Scan for the cell matching the given text and deliver its (X, Y) coordinate at center. 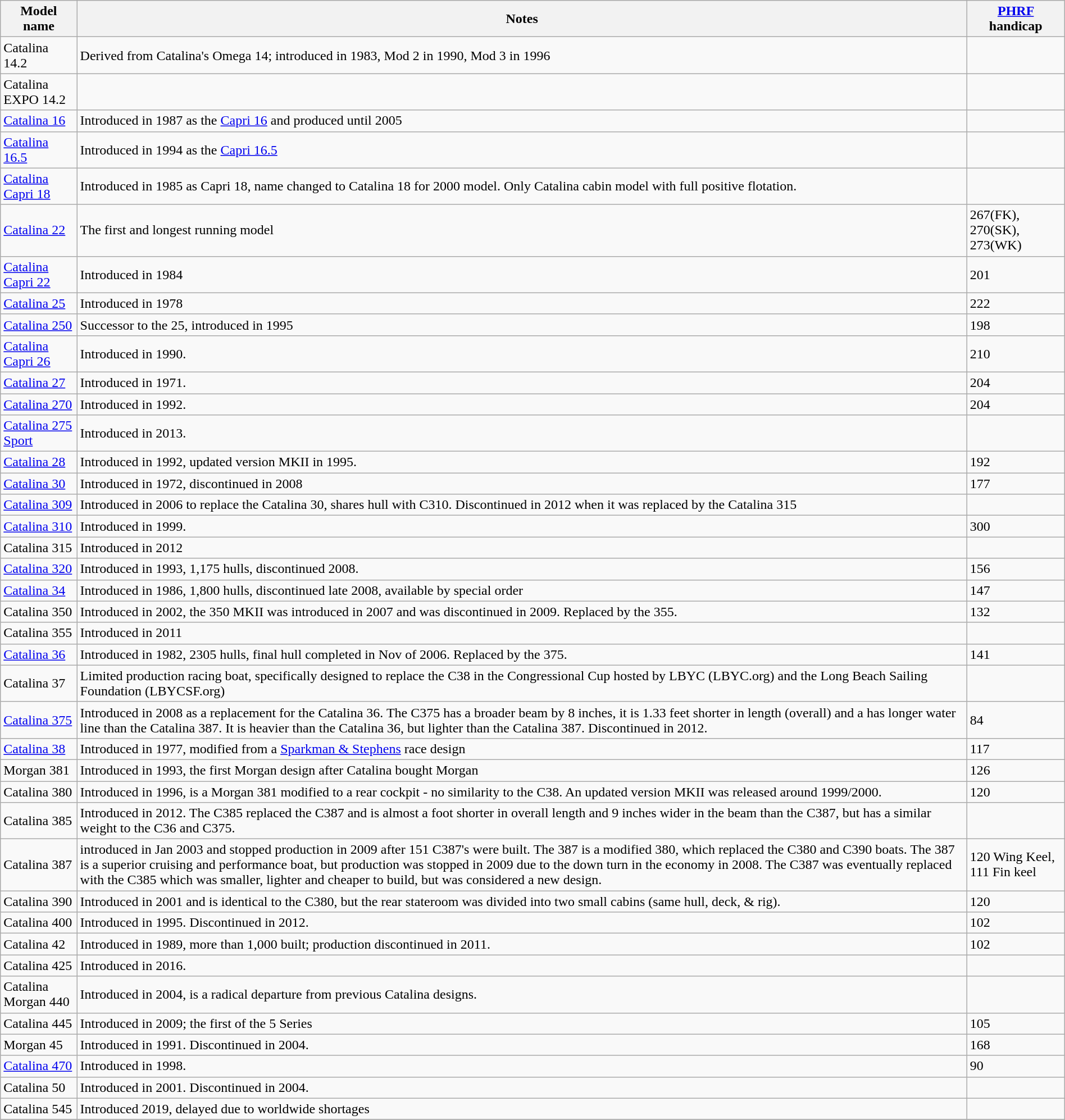
Catalina 545 (39, 1109)
Introduced in 2006 to replace the Catalina 30, shares hull with C310. Discontinued in 2012 when it was replaced by the Catalina 315 (522, 505)
Notes (522, 19)
Catalina 355 (39, 633)
Catalina 385 (39, 821)
Catalina 22 (39, 230)
Catalina 50 (39, 1087)
Derived from Catalina's Omega 14; introduced in 1983, Mod 2 in 1990, Mod 3 in 1996 (522, 55)
192 (1016, 462)
126 (1016, 770)
Introduced in 1994 as the Capri 16.5 (522, 149)
Introduced in 1978 (522, 303)
222 (1016, 303)
120 Wing Keel, 111 Fin keel (1016, 865)
Introduced in 1991. Discontinued in 2004. (522, 1045)
Introduced in 1972, discontinued in 2008 (522, 484)
Introduced in 1990. (522, 354)
Introduced in 1993, 1,175 hulls, discontinued 2008. (522, 569)
Introduced in 1985 as Capri 18, name changed to Catalina 18 for 2000 model. Only Catalina cabin model with full positive flotation. (522, 186)
Introduced in 2002, the 350 MKII was introduced in 2007 and was discontinued in 2009. Replaced by the 355. (522, 612)
Catalina 380 (39, 791)
Catalina 16.5 (39, 149)
201 (1016, 274)
Catalina 275 Sport (39, 434)
177 (1016, 484)
Introduced in 1998. (522, 1066)
Catalina 38 (39, 749)
105 (1016, 1023)
Introduced in 1999. (522, 526)
Catalina 270 (39, 404)
Catalina 42 (39, 944)
Catalina 387 (39, 865)
Catalina 310 (39, 526)
Catalina 350 (39, 612)
Introduced in 1987 as the Capri 16 and produced until 2005 (522, 121)
Catalina 30 (39, 484)
Introduced in 1986, 1,800 hulls, discontinued late 2008, available by special order (522, 590)
Catalina 309 (39, 505)
Catalina 14.2 (39, 55)
168 (1016, 1045)
Morgan 381 (39, 770)
210 (1016, 354)
84 (1016, 720)
Catalina Capri 22 (39, 274)
132 (1016, 612)
Introduced in 2012 (522, 548)
Introduced in 2016. (522, 966)
Introduced in 1993, the first Morgan design after Catalina bought Morgan (522, 770)
Catalina Capri 18 (39, 186)
90 (1016, 1066)
Catalina 34 (39, 590)
117 (1016, 749)
300 (1016, 526)
Catalina 28 (39, 462)
Catalina Capri 26 (39, 354)
PHRF handicap (1016, 19)
Introduced in 1989, more than 1,000 built; production discontinued in 2011. (522, 944)
Introduced in 2009; the first of the 5 Series (522, 1023)
Catalina EXPO 14.2 (39, 92)
Catalina 16 (39, 121)
Model name (39, 19)
Introduced in 2001 and is identical to the C380, but the rear stateroom was divided into two small cabins (same hull, deck, & rig). (522, 902)
Catalina 390 (39, 902)
Catalina 425 (39, 966)
Catalina 36 (39, 654)
267(FK), 270(SK), 273(WK) (1016, 230)
Introduced 2019, delayed due to worldwide shortages (522, 1109)
Introduced in 1977, modified from a Sparkman & Stephens race design (522, 749)
Catalina 445 (39, 1023)
Catalina 315 (39, 548)
Catalina Morgan 440 (39, 994)
198 (1016, 325)
Introduced in 1982, 2305 hulls, final hull completed in Nov of 2006. Replaced by the 375. (522, 654)
Catalina 37 (39, 683)
147 (1016, 590)
Introduced in 1996, is a Morgan 381 modified to a rear cockpit - no similarity to the C38. An updated version MKII was released around 1999/2000. (522, 791)
Successor to the 25, introduced in 1995 (522, 325)
141 (1016, 654)
Catalina 27 (39, 383)
Introduced in 1992, updated version MKII in 1995. (522, 462)
Introduced in 2013. (522, 434)
The first and longest running model (522, 230)
Catalina 400 (39, 923)
Catalina 250 (39, 325)
156 (1016, 569)
Introduced in 1992. (522, 404)
Introduced in 2011 (522, 633)
Introduced in 1971. (522, 383)
Catalina 320 (39, 569)
Morgan 45 (39, 1045)
Catalina 25 (39, 303)
Introduced in 2001. Discontinued in 2004. (522, 1087)
Introduced in 1995. Discontinued in 2012. (522, 923)
Catalina 470 (39, 1066)
Introduced in 2004, is a radical departure from previous Catalina designs. (522, 994)
Introduced in 1984 (522, 274)
Catalina 375 (39, 720)
